Pinpoint the cell where the given text exists, returning its [x, y] midpoint coordinate. 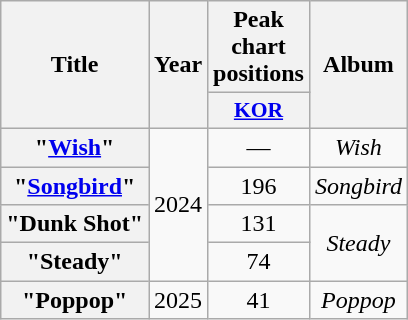
41 [259, 300]
"Poppop" [75, 300]
Wish [358, 147]
Album [358, 65]
— [259, 147]
Poppop [358, 300]
"Songbird" [75, 185]
Peak chart positions [259, 47]
Songbird [358, 185]
131 [259, 224]
"Wish" [75, 147]
KOR [259, 111]
Year [178, 65]
"Steady" [75, 262]
Title [75, 65]
2025 [178, 300]
2024 [178, 204]
Steady [358, 243]
74 [259, 262]
196 [259, 185]
"Dunk Shot" [75, 224]
